Identify which cell holds the provided text, then report its (x, y) central coordinate. 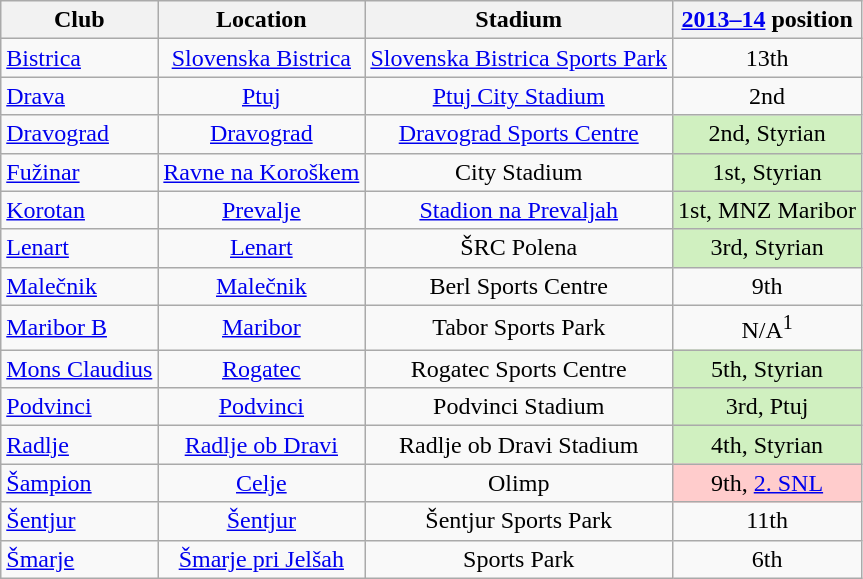
3rd, Styrian (768, 248)
Slovenska Bistrica (262, 58)
Radlje (80, 445)
Rogatec Sports Centre (519, 369)
1st, MNZ Maribor (768, 210)
Ravne na Koroškem (262, 172)
N/A1 (768, 328)
2nd, Styrian (768, 134)
Tabor Sports Park (519, 328)
2013–14 position (768, 20)
Podvinci Stadium (519, 407)
3rd, Ptuj (768, 407)
Olimp (519, 483)
Ptuj City Stadium (519, 96)
Šmarje (80, 559)
Slovenska Bistrica Sports Park (519, 58)
Dravograd Sports Centre (519, 134)
Maribor B (80, 328)
Prevalje (262, 210)
Rogatec (262, 369)
11th (768, 521)
Radlje ob Dravi Stadium (519, 445)
ŠRC Polena (519, 248)
Šentjur Sports Park (519, 521)
Šampion (80, 483)
1st, Styrian (768, 172)
9th (768, 286)
Sports Park (519, 559)
Location (262, 20)
Korotan (80, 210)
13th (768, 58)
Berl Sports Centre (519, 286)
Stadium (519, 20)
5th, Styrian (768, 369)
Club (80, 20)
Celje (262, 483)
Šmarje pri Jelšah (262, 559)
City Stadium (519, 172)
Radlje ob Dravi (262, 445)
Stadion na Prevaljah (519, 210)
Drava (80, 96)
2nd (768, 96)
6th (768, 559)
Maribor (262, 328)
4th, Styrian (768, 445)
Mons Claudius (80, 369)
9th, 2. SNL (768, 483)
Fužinar (80, 172)
Bistrica (80, 58)
Ptuj (262, 96)
